Identify which cell holds the provided text, then report its (X, Y) central coordinate. 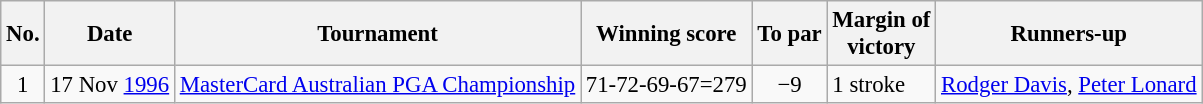
17 Nov 1996 (110, 85)
Margin ofvictory (882, 34)
Tournament (377, 34)
Runners-up (1069, 34)
1 (23, 85)
To par (790, 34)
71-72-69-67=279 (667, 85)
Rodger Davis, Peter Lonard (1069, 85)
No. (23, 34)
MasterCard Australian PGA Championship (377, 85)
Winning score (667, 34)
1 stroke (882, 85)
Date (110, 34)
−9 (790, 85)
